Determine the (x, y) coordinate at the center of the cell enclosing the given text.  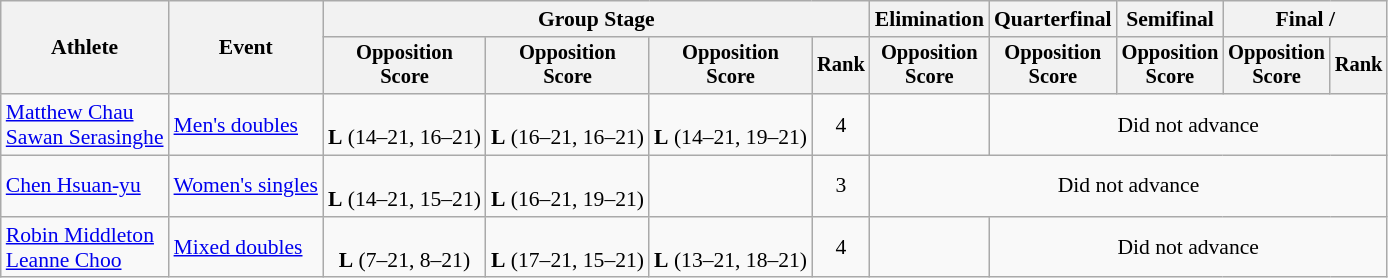
Men's doubles (246, 124)
Mixed doubles (246, 248)
L (7–21, 8–21) (404, 248)
Group Stage (596, 19)
L (13–21, 18–21) (730, 248)
Women's singles (246, 186)
L (16–21, 19–21) (568, 186)
Matthew ChauSawan Serasinghe (85, 124)
Event (246, 48)
L (14–21, 15–21) (404, 186)
Robin MiddletonLeanne Choo (85, 248)
L (17–21, 15–21) (568, 248)
Chen Hsuan-yu (85, 186)
Quarterfinal (1053, 19)
L (14–21, 19–21) (730, 124)
Athlete (85, 48)
L (16–21, 16–21) (568, 124)
L (14–21, 16–21) (404, 124)
Final / (1305, 19)
Semifinal (1170, 19)
Elimination (930, 19)
3 (841, 186)
